Extract the (x, y) coordinate from the center of the cell holding the provided text.  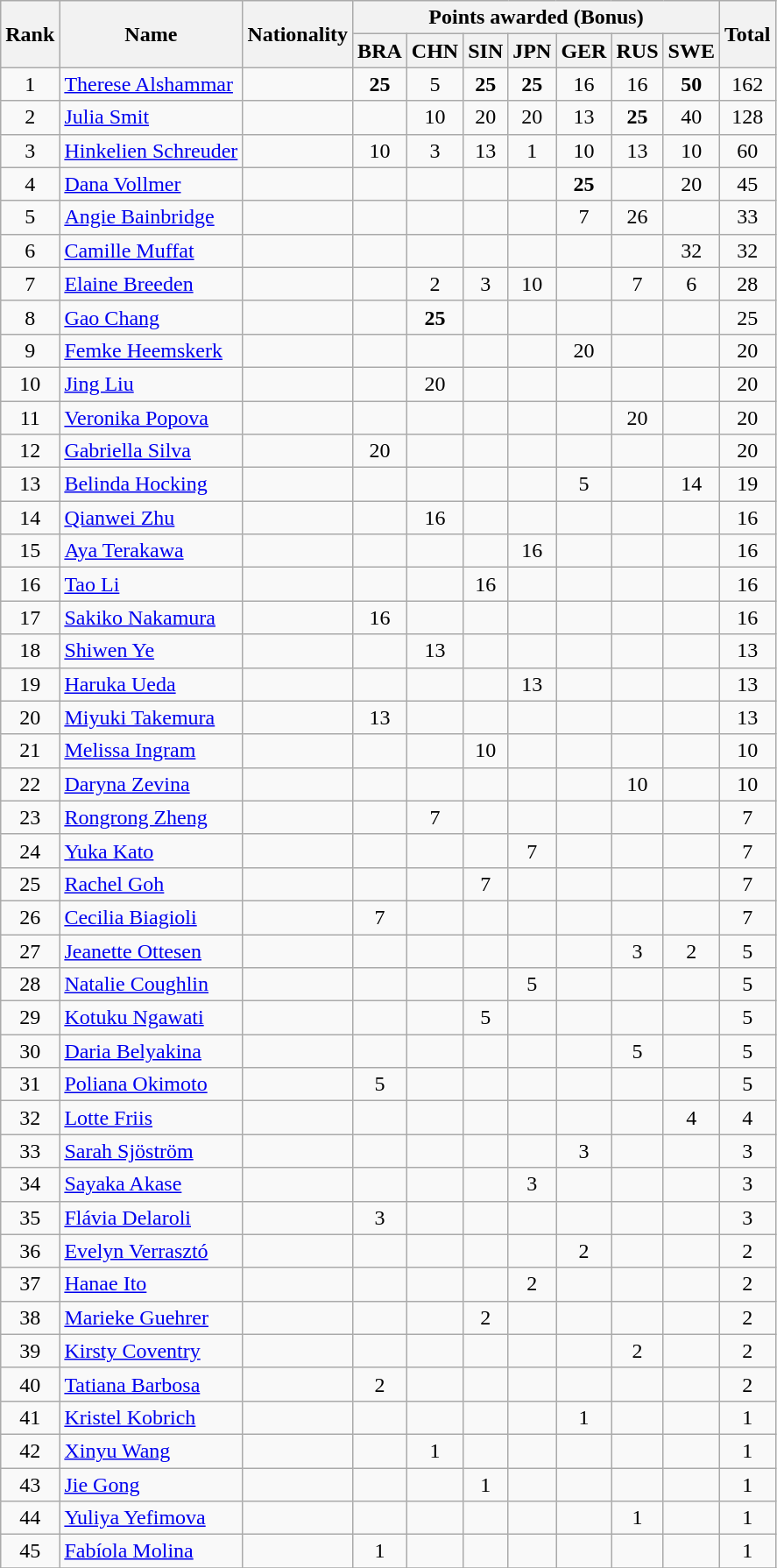
Qianwei Zhu (151, 518)
Elaine Breeden (151, 284)
11 (30, 418)
30 (30, 1051)
128 (747, 117)
CHN (434, 51)
41 (30, 1417)
36 (30, 1251)
Melissa Ingram (151, 751)
18 (30, 651)
Jing Liu (151, 384)
Daria Belyakina (151, 1051)
24 (30, 851)
Therese Alshammar (151, 84)
Gao Chang (151, 317)
Haruka Ueda (151, 684)
34 (30, 1184)
Jie Gong (151, 1485)
Hanae Ito (151, 1284)
42 (30, 1451)
Rongrong Zheng (151, 817)
Total (747, 34)
Femke Heemskerk (151, 350)
Sayaka Akase (151, 1184)
Rachel Goh (151, 884)
37 (30, 1284)
31 (30, 1084)
Gabriella Silva (151, 451)
Name (151, 34)
Hinkelien Schreuder (151, 151)
Flávia Delaroli (151, 1218)
Natalie Coughlin (151, 985)
Tao Li (151, 584)
Belinda Hocking (151, 484)
GER (583, 51)
21 (30, 751)
Cecilia Biagioli (151, 917)
12 (30, 451)
Julia Smit (151, 117)
38 (30, 1317)
Xinyu Wang (151, 1451)
Points awarded (Bonus) (536, 18)
Yuliya Yefimova (151, 1518)
27 (30, 950)
Sakiko Nakamura (151, 618)
9 (30, 350)
15 (30, 551)
Fabíola Molina (151, 1551)
Nationality (298, 34)
Poliana Okimoto (151, 1084)
Shiwen Ye (151, 651)
Evelyn Verrasztó (151, 1251)
Yuka Kato (151, 851)
23 (30, 817)
Miyuki Takemura (151, 717)
JPN (533, 51)
29 (30, 1018)
Lotte Friis (151, 1118)
Camille Muffat (151, 251)
BRA (380, 51)
50 (691, 84)
RUS (638, 51)
39 (30, 1351)
43 (30, 1485)
17 (30, 618)
Kristel Kobrich (151, 1417)
Daryna Zevina (151, 784)
Tatiana Barbosa (151, 1384)
22 (30, 784)
Angie Bainbridge (151, 217)
Sarah Sjöström (151, 1151)
Rank (30, 34)
Aya Terakawa (151, 551)
Veronika Popova (151, 418)
SIN (485, 51)
SWE (691, 51)
8 (30, 317)
Dana Vollmer (151, 184)
Kotuku Ngawati (151, 1018)
162 (747, 84)
Kirsty Coventry (151, 1351)
60 (747, 151)
35 (30, 1218)
44 (30, 1518)
Marieke Guehrer (151, 1317)
Jeanette Ottesen (151, 950)
